Return the [X, Y] coordinate for the center point of the cell that contains the specified text.  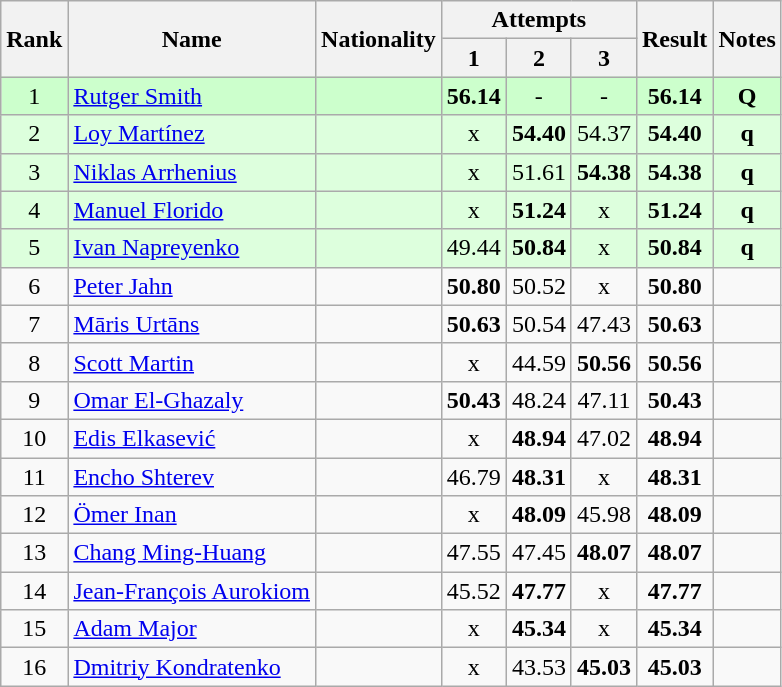
47.43 [604, 324]
Name [192, 39]
47.55 [474, 553]
8 [34, 362]
10 [34, 438]
Attempts [538, 20]
Jean-François Aurokiom [192, 591]
5 [34, 248]
Omar El-Ghazaly [192, 400]
47.45 [538, 553]
45.52 [474, 591]
14 [34, 591]
16 [34, 667]
7 [34, 324]
Edis Elkasević [192, 438]
11 [34, 477]
Rank [34, 39]
Chang Ming-Huang [192, 553]
Scott Martin [192, 362]
Manuel Florido [192, 210]
Encho Shterev [192, 477]
46.79 [474, 477]
Result [674, 39]
45.98 [604, 515]
15 [34, 629]
Adam Major [192, 629]
48.24 [538, 400]
43.53 [538, 667]
44.59 [538, 362]
Loy Martínez [192, 134]
Q [747, 96]
Māris Urtāns [192, 324]
54.37 [604, 134]
13 [34, 553]
50.52 [538, 286]
49.44 [474, 248]
9 [34, 400]
Rutger Smith [192, 96]
Niklas Arrhenius [192, 172]
4 [34, 210]
Ömer Inan [192, 515]
47.11 [604, 400]
12 [34, 515]
Peter Jahn [192, 286]
47.02 [604, 438]
Notes [747, 39]
51.61 [538, 172]
Ivan Napreyenko [192, 248]
Dmitriy Kondratenko [192, 667]
Nationality [379, 39]
6 [34, 286]
50.54 [538, 324]
